Extract the [X, Y] coordinate from the center of the cell holding the provided text.  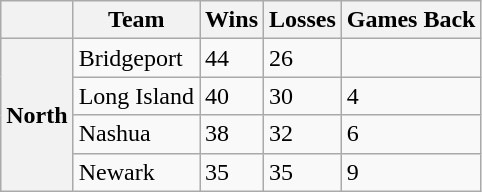
Team [136, 20]
38 [232, 134]
40 [232, 96]
9 [411, 172]
Losses [303, 20]
4 [411, 96]
Games Back [411, 20]
Wins [232, 20]
26 [303, 58]
North [37, 115]
30 [303, 96]
6 [411, 134]
32 [303, 134]
Long Island [136, 96]
Newark [136, 172]
Nashua [136, 134]
44 [232, 58]
Bridgeport [136, 58]
